Identify which cell holds the provided text, then report its (x, y) central coordinate. 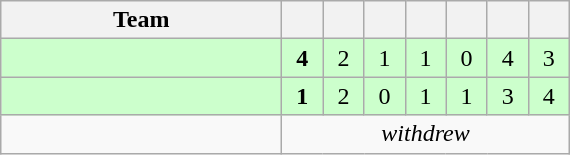
Team (142, 20)
withdrew (426, 134)
